Output the [x, y] coordinate of the center of the cell containing the given text.  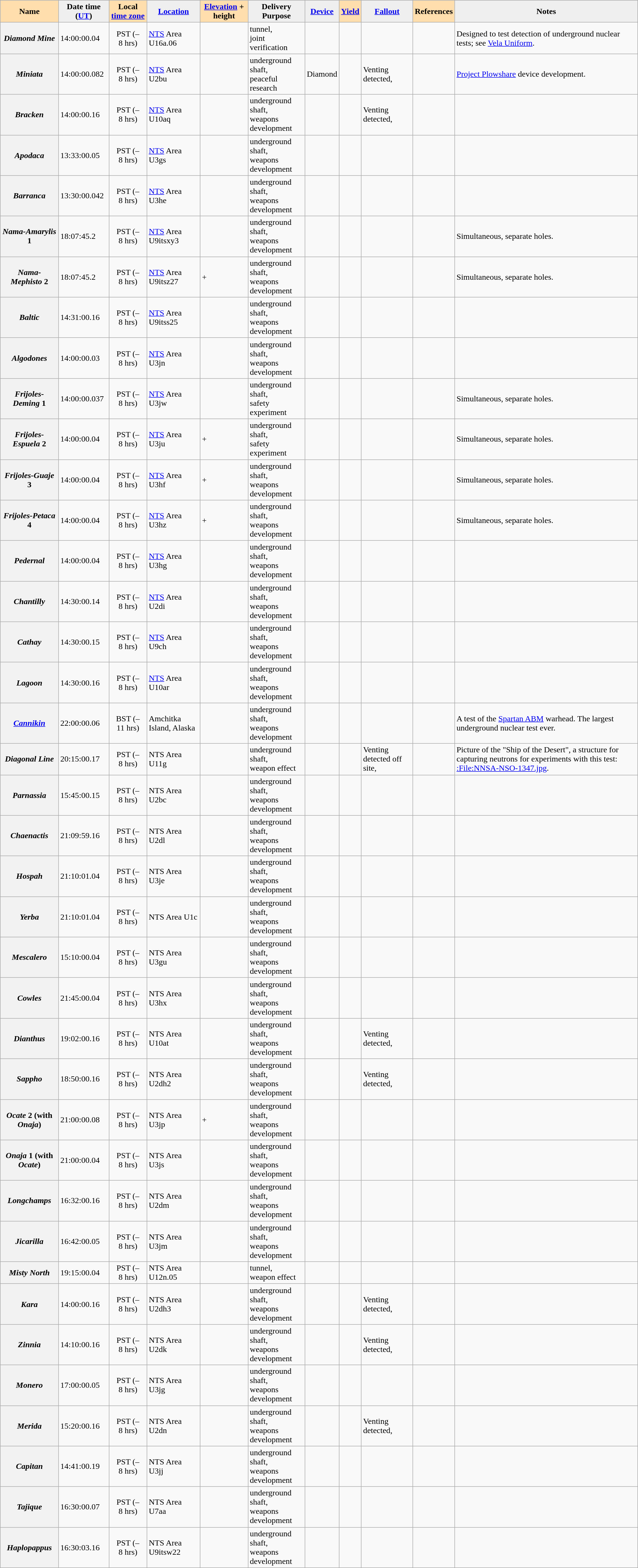
Venting detected off site, [387, 759]
Chantilly [29, 602]
NTS Area U2dl [173, 835]
Cowles [29, 998]
Elevation + height [224, 12]
Kara [29, 1304]
tunnel,joint verification [277, 38]
20:15:00.17 [84, 759]
NTS Area U3hf [173, 480]
Yield [350, 12]
Fallout [387, 12]
NTS Area U3js [173, 1160]
NTS Area U3ju [173, 439]
Capitan [29, 1466]
NTS Area U2dk [173, 1344]
Longchamps [29, 1201]
Frijoles-Deming 1 [29, 399]
Bracken [29, 114]
tunnel,weapon effect [277, 1273]
NTS Area U3jp [173, 1120]
Name [29, 12]
NTS Area U3jm [173, 1242]
21:45:00.04 [84, 998]
22:00:00.06 [84, 723]
NTS Area U3hx [173, 998]
14:00:00.03 [84, 358]
NTS Area U10aq [173, 114]
NTS Area U2bu [173, 74]
underground shaft,peaceful research [277, 74]
Lagoon [29, 683]
NTS Area U2dh3 [173, 1304]
NTS Area U9itsz27 [173, 277]
14:30:00.15 [84, 642]
14:31:00.16 [84, 318]
19:02:00.16 [84, 1039]
16:42:00.05 [84, 1242]
NTS Area U3jn [173, 358]
Frijoles-Guaje 3 [29, 480]
Cannikin [29, 723]
14:10:00.16 [84, 1344]
Pedernal [29, 561]
14:00:00.037 [84, 399]
Miniata [29, 74]
NTS Area U3gu [173, 957]
Haplopappus [29, 1548]
Designed to test detection of underground nuclear tests; see Vela Uniform. [546, 38]
21:00:00.04 [84, 1160]
Location [173, 12]
16:30:03.16 [84, 1548]
Onaja 1 (with Ocate) [29, 1160]
NTS Area U3he [173, 196]
Ocate 2 (with Onaja) [29, 1120]
Cathay [29, 642]
Device [322, 12]
Tajique [29, 1507]
NTS Area U9itsxy3 [173, 236]
BST (–11 hrs) [128, 723]
Merida [29, 1426]
DeliveryPurpose [277, 12]
NTS Area U2dh2 [173, 1079]
NTS Area U2di [173, 602]
13:30:00.042 [84, 196]
Sappho [29, 1079]
NTS Area U7aa [173, 1507]
Barranca [29, 196]
16:32:00.16 [84, 1201]
Chaenactis [29, 835]
Diagonal Line [29, 759]
Nama-Mephisto 2 [29, 277]
Notes [546, 12]
Apodaca [29, 155]
References [434, 12]
NTS Area U2bc [173, 795]
NTS Area U3hz [173, 521]
14:41:00.19 [84, 1466]
Picture of the "Ship of the Desert", a structure for capturing neutrons for experiments with this test: :File:NNSA-NSO-1347.jpg. [546, 759]
NTS Area U3jj [173, 1466]
14:00:00.082 [84, 74]
Misty North [29, 1273]
13:33:00.05 [84, 155]
NTS Area U12n.05 [173, 1273]
Parnassia [29, 795]
21:00:00.08 [84, 1120]
Mescalero [29, 957]
21:09:59.16 [84, 835]
NTS Area U2dn [173, 1426]
Dianthus [29, 1039]
NTS Area U9itsw22 [173, 1548]
NTS Area U16a.06 [173, 38]
NTS Area U3jw [173, 399]
Hospah [29, 876]
14:30:00.14 [84, 602]
14:30:00.16 [84, 683]
15:20:00.16 [84, 1426]
A test of the Spartan ABM warhead. The largest underground nuclear test ever. [546, 723]
17:00:00.05 [84, 1385]
16:30:00.07 [84, 1507]
NTS Area U3hg [173, 561]
Zinnia [29, 1344]
Amchitka Island, Alaska [173, 723]
NTS Area U11g [173, 759]
NTS Area U10at [173, 1039]
NTS Area U3jg [173, 1385]
Diamond Mine [29, 38]
NTS Area U3je [173, 876]
Diamond [322, 74]
Jicarilla [29, 1242]
Frijoles-Petaca 4 [29, 521]
19:15:00.04 [84, 1273]
Project Plowshare device development. [546, 74]
NTS Area U3gs [173, 155]
Frijoles-Espuela 2 [29, 439]
15:45:00.15 [84, 795]
NTS Area U2dm [173, 1201]
Yerba [29, 917]
18:50:00.16 [84, 1079]
Local time zone [128, 12]
Algodones [29, 358]
15:10:00.04 [84, 957]
NTS Area U10ar [173, 683]
Nama-Amarylis 1 [29, 236]
Date time (UT) [84, 12]
NTS Area U1c [173, 917]
NTS Area U9ch [173, 642]
NTS Area U9itss25 [173, 318]
Baltic [29, 318]
underground shaft,weapon effect [277, 759]
Monero [29, 1385]
